Find where the given text appears and provide that cell's center as (X, Y) coordinate. 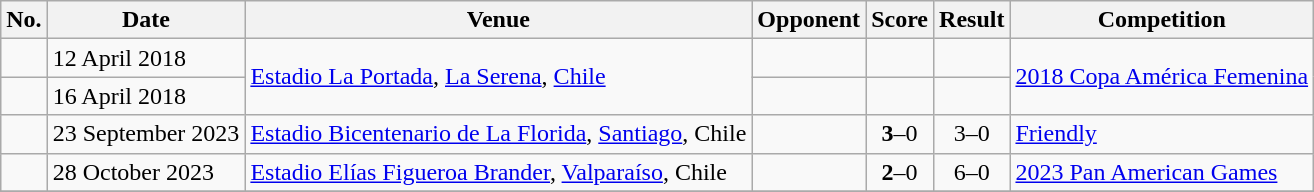
23 September 2023 (146, 134)
Venue (498, 20)
6–0 (972, 172)
Result (972, 20)
Date (146, 20)
16 April 2018 (146, 96)
Opponent (809, 20)
Estadio Elías Figueroa Brander, Valparaíso, Chile (498, 172)
28 October 2023 (146, 172)
Competition (1162, 20)
Estadio La Portada, La Serena, Chile (498, 77)
12 April 2018 (146, 58)
Estadio Bicentenario de La Florida, Santiago, Chile (498, 134)
No. (24, 20)
2–0 (900, 172)
Score (900, 20)
2018 Copa América Femenina (1162, 77)
Friendly (1162, 134)
2023 Pan American Games (1162, 172)
